Detect which cell encompasses the target text, then output its [X, Y] center coordinate. 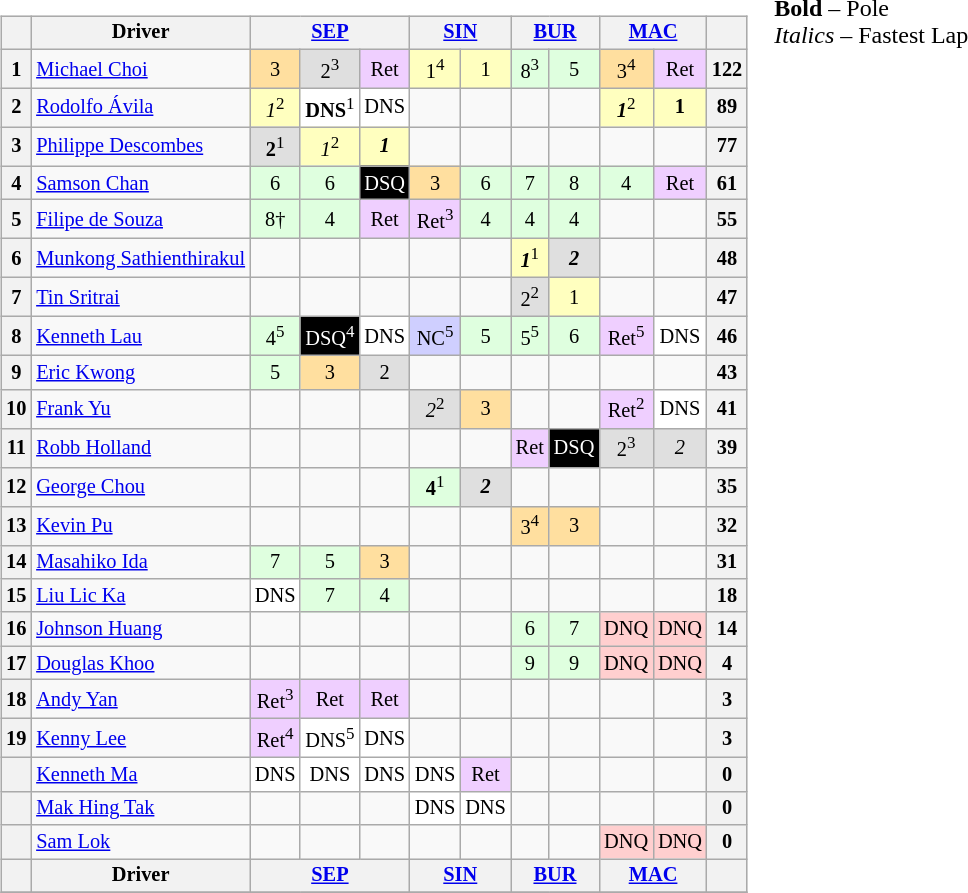
61 [727, 183]
15 [16, 596]
NC5 [435, 336]
Kenneth Ma [140, 775]
45 [275, 336]
Samson Chan [140, 183]
DNS1 [330, 108]
Mak Hing Tak [140, 808]
DNS5 [330, 738]
Rodolfo Ávila [140, 108]
Johnson Huang [140, 629]
31 [727, 562]
Kevin Pu [140, 526]
DSQ4 [330, 336]
Ret5 [626, 336]
George Chou [140, 486]
16 [16, 629]
Liu Lic Ka [140, 596]
83 [530, 68]
Eric Kwong [140, 373]
Sam Lok [140, 842]
Ret2 [626, 408]
Robb Holland [140, 448]
47 [727, 298]
19 [16, 738]
48 [727, 258]
32 [727, 526]
Michael Choi [140, 68]
46 [727, 336]
43 [727, 373]
35 [727, 486]
Ret4 [275, 738]
Masahiko Ida [140, 562]
Frank Yu [140, 408]
39 [727, 448]
Tin Sritrai [140, 298]
Philippe Descombes [140, 146]
8† [275, 220]
Kenneth Lau [140, 336]
Douglas Khoo [140, 663]
77 [727, 146]
Filipe de Souza [140, 220]
Munkong Sathienthirakul [140, 258]
21 [275, 146]
17 [16, 663]
122 [727, 68]
Kenny Lee [140, 738]
10 [16, 408]
89 [727, 108]
Andy Yan [140, 700]
13 [16, 526]
